Detect which cell encompasses the target text, then output its (x, y) center coordinate. 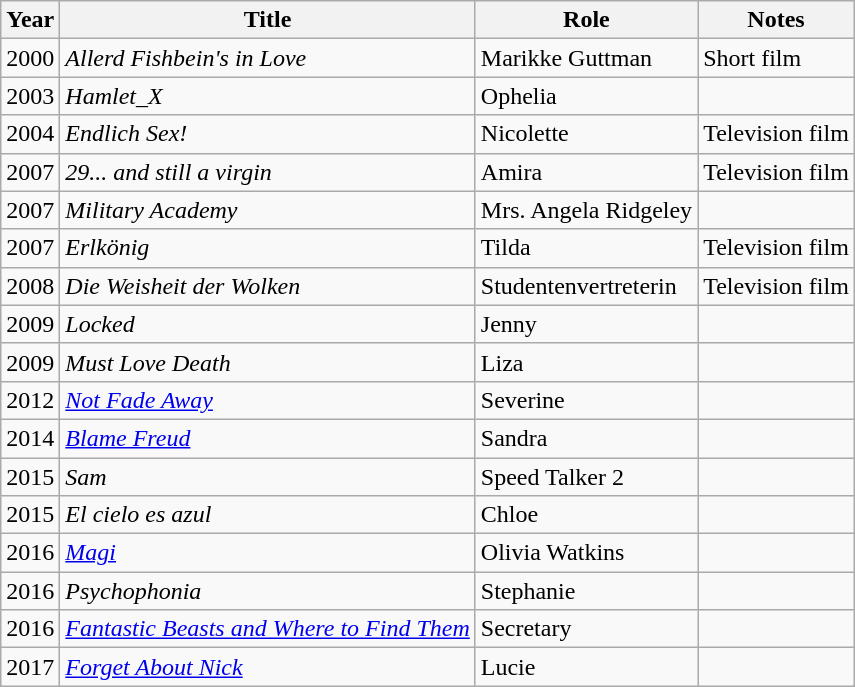
Amira (586, 172)
Short film (776, 58)
2014 (30, 438)
Tilda (586, 248)
Endlich Sex! (268, 134)
Secretary (586, 629)
Olivia Watkins (586, 553)
2000 (30, 58)
Erlkönig (268, 248)
Chloe (586, 515)
El cielo es azul (268, 515)
2012 (30, 400)
Jenny (586, 324)
2017 (30, 667)
Stephanie (586, 591)
Must Love Death (268, 362)
Marikke Guttman (586, 58)
2004 (30, 134)
Notes (776, 20)
Hamlet_X (268, 96)
Fantastic Beasts and Where to Find Them (268, 629)
Severine (586, 400)
Magi (268, 553)
Sandra (586, 438)
Sam (268, 477)
Nicolette (586, 134)
Year (30, 20)
Not Fade Away (268, 400)
Forget About Nick (268, 667)
Mrs. Angela Ridgeley (586, 210)
Liza (586, 362)
Lucie (586, 667)
Speed Talker 2 (586, 477)
Military Academy (268, 210)
Studentenvertreterin (586, 286)
Title (268, 20)
2008 (30, 286)
Allerd Fishbein's in Love (268, 58)
Role (586, 20)
Locked (268, 324)
29... and still a virgin (268, 172)
Psychophonia (268, 591)
Die Weisheit der Wolken (268, 286)
Ophelia (586, 96)
2003 (30, 96)
Blame Freud (268, 438)
